Scan for the cell matching the given text and deliver its (x, y) coordinate at center. 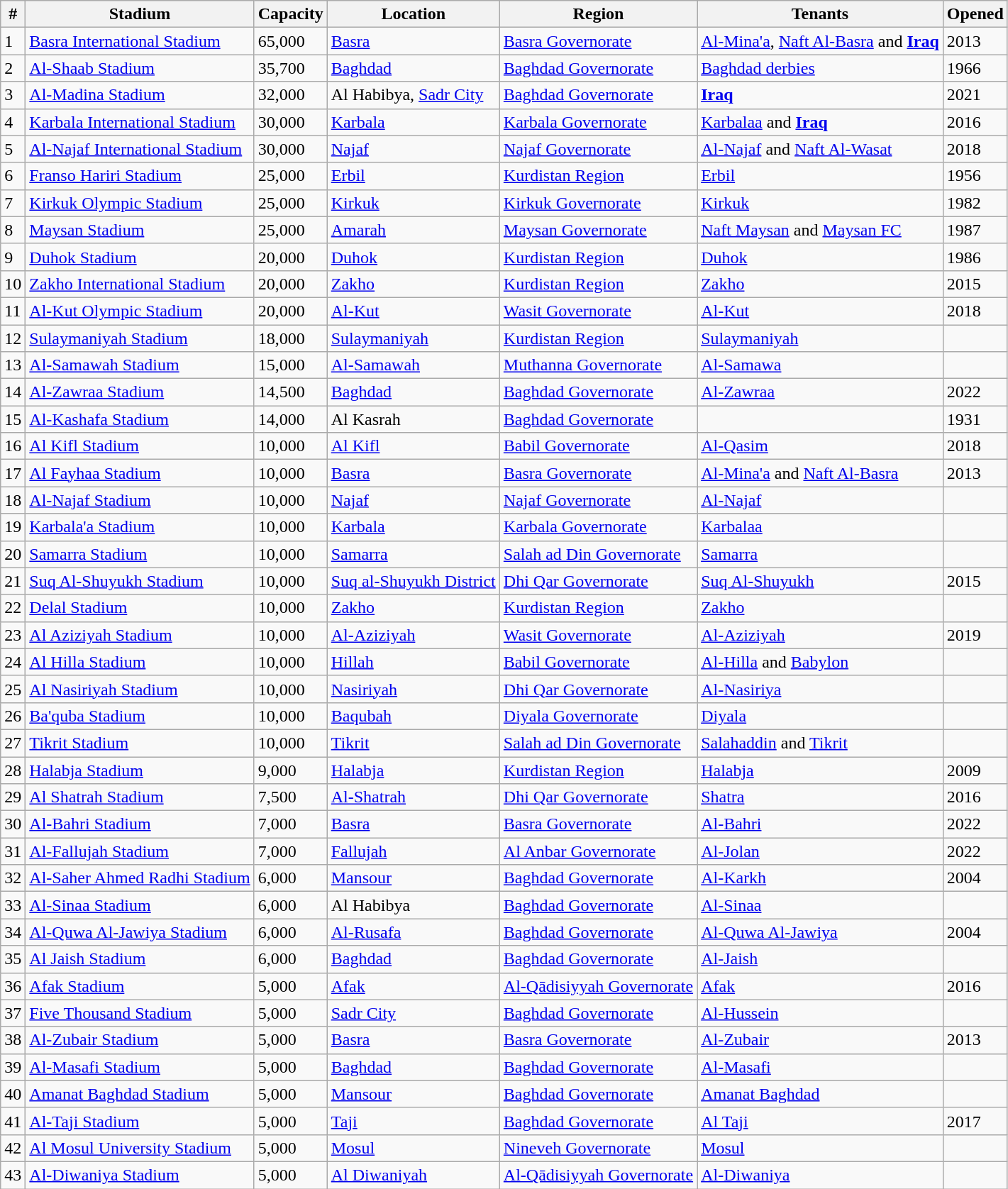
22 (13, 608)
Tikrit Stadium (140, 743)
Al-Najaf Stadium (140, 500)
3 (13, 95)
Al-Diwaniya (820, 1175)
Diyala Governorate (598, 716)
2009 (975, 770)
65,000 (291, 41)
24 (13, 662)
14 (13, 392)
Al Kifl Stadium (140, 446)
Al-Saher Ahmed Radhi Stadium (140, 878)
1 (13, 41)
Al Diwaniyah (413, 1175)
Al-Nasiriya (820, 689)
Al-Najaf International Stadium (140, 149)
Al-Najaf and Naft Al-Wasat (820, 149)
Al Kifl (413, 446)
Al-Masafi Stadium (140, 1067)
Karbalaa (820, 527)
Al-Fallujah Stadium (140, 851)
Kirkuk Governorate (598, 203)
7 (13, 203)
Maysan Governorate (598, 230)
Al-Mina'a, Naft Al-Basra and Iraq (820, 41)
Suq Al-Shuyukh (820, 581)
Al-Zawraa Stadium (140, 392)
12 (13, 338)
Al-Madina Stadium (140, 95)
43 (13, 1175)
Al-Zawraa (820, 392)
2019 (975, 635)
16 (13, 446)
Region (598, 14)
32,000 (291, 95)
1956 (975, 176)
15,000 (291, 365)
Afak Stadium (140, 986)
33 (13, 905)
14,000 (291, 419)
Al-Masafi (820, 1067)
27 (13, 743)
Al Kasrah (413, 419)
19 (13, 527)
28 (13, 770)
14,500 (291, 392)
Baqubah (413, 716)
Amarah (413, 230)
25 (13, 689)
Al-Kashafa Stadium (140, 419)
Al-Samawah Stadium (140, 365)
Al Habibya (413, 905)
1987 (975, 230)
Tikrit (413, 743)
Al-Qasim (820, 446)
Al-Shaab Stadium (140, 68)
1986 (975, 257)
Al-Mina'a and Naft Al-Basra (820, 473)
Al Aziziyah Stadium (140, 635)
41 (13, 1121)
Al-Bahri Stadium (140, 824)
31 (13, 851)
39 (13, 1067)
1982 (975, 203)
2021 (975, 95)
Fallujah (413, 851)
Suq al-Shuyukh District (413, 581)
Diyala (820, 716)
Iraq (820, 95)
Al-Samawa (820, 365)
Al-Sinaa Stadium (140, 905)
Nineveh Governorate (598, 1148)
Al-Samawah (413, 365)
Sulaymaniyah Stadium (140, 338)
4 (13, 122)
36 (13, 986)
Baghdad derbies (820, 68)
Al-Jolan (820, 851)
Al-Kut Olympic Stadium (140, 311)
Suq Al-Shuyukh Stadium (140, 581)
38 (13, 1040)
8 (13, 230)
Al-Jaish (820, 959)
11 (13, 311)
42 (13, 1148)
18,000 (291, 338)
Al-Shatrah (413, 797)
37 (13, 1013)
Al Habibya, Sadr City (413, 95)
13 (13, 365)
Basra International Stadium (140, 41)
1966 (975, 68)
Amanat Baghdad (820, 1094)
Al Taji (820, 1121)
Al-Hussein (820, 1013)
Al-Bahri (820, 824)
Hillah (413, 662)
Al-Najaf (820, 500)
Tenants (820, 14)
5 (13, 149)
Al Jaish Stadium (140, 959)
Al Nasiriyah Stadium (140, 689)
Al-Diwaniya Stadium (140, 1175)
Five Thousand Stadium (140, 1013)
35,700 (291, 68)
Al Anbar Governorate (598, 851)
2017 (975, 1121)
Maysan Stadium (140, 230)
9 (13, 257)
Karbalaa and Iraq (820, 122)
29 (13, 797)
17 (13, 473)
6 (13, 176)
Al-Rusafa (413, 932)
Kirkuk Olympic Stadium (140, 203)
Al-Karkh (820, 878)
Al-Zubair (820, 1040)
Samarra Stadium (140, 554)
Taji (413, 1121)
Salahaddin and Tikrit (820, 743)
9,000 (291, 770)
10 (13, 284)
32 (13, 878)
Al Mosul University Stadium (140, 1148)
26 (13, 716)
1931 (975, 419)
Al-Taji Stadium (140, 1121)
Amanat Baghdad Stadium (140, 1094)
Ba'quba Stadium (140, 716)
30 (13, 824)
15 (13, 419)
Stadium (140, 14)
Karbala'a Stadium (140, 527)
20 (13, 554)
34 (13, 932)
Capacity (291, 14)
Al-Quwa Al-Jawiya (820, 932)
40 (13, 1094)
Al-Quwa Al-Jawiya Stadium (140, 932)
Al Shatrah Stadium (140, 797)
Al-Hilla and Babylon (820, 662)
7,500 (291, 797)
Al Hilla Stadium (140, 662)
2 (13, 68)
Al-Zubair Stadium (140, 1040)
Muthanna Governorate (598, 365)
Al Fayhaa Stadium (140, 473)
Opened (975, 14)
Al-Sinaa (820, 905)
21 (13, 581)
Naft Maysan and Maysan FC (820, 230)
Sadr City (413, 1013)
# (13, 14)
Shatra (820, 797)
Halabja Stadium (140, 770)
35 (13, 959)
18 (13, 500)
Nasiriyah (413, 689)
Karbala International Stadium (140, 122)
Delal Stadium (140, 608)
Zakho International Stadium (140, 284)
Franso Hariri Stadium (140, 176)
23 (13, 635)
Duhok Stadium (140, 257)
Location (413, 14)
